Detect which cell encompasses the target text, then output its [x, y] center coordinate. 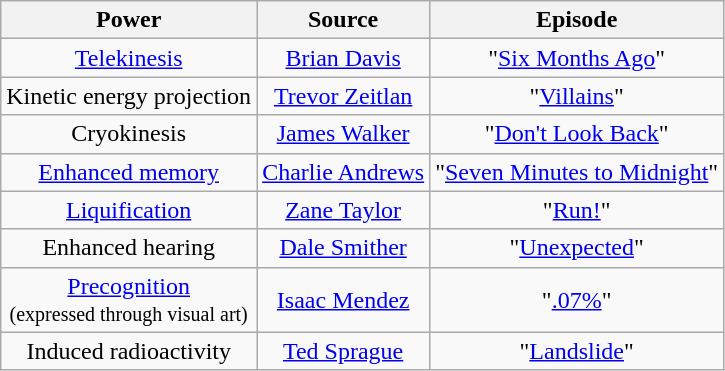
Trevor Zeitlan [344, 96]
Ted Sprague [344, 351]
"Don't Look Back" [577, 134]
Brian Davis [344, 58]
Episode [577, 20]
Enhanced hearing [129, 248]
Source [344, 20]
Induced radioactivity [129, 351]
Isaac Mendez [344, 300]
Telekinesis [129, 58]
"Villains" [577, 96]
"Landslide" [577, 351]
James Walker [344, 134]
Precognition(expressed through visual art) [129, 300]
Enhanced memory [129, 172]
Charlie Andrews [344, 172]
"Unexpected" [577, 248]
"Six Months Ago" [577, 58]
".07%" [577, 300]
"Seven Minutes to Midnight" [577, 172]
Power [129, 20]
Liquification [129, 210]
Zane Taylor [344, 210]
Cryokinesis [129, 134]
"Run!" [577, 210]
Kinetic energy projection [129, 96]
Dale Smither [344, 248]
